Pinpoint the cell where the given text exists, returning its [x, y] midpoint coordinate. 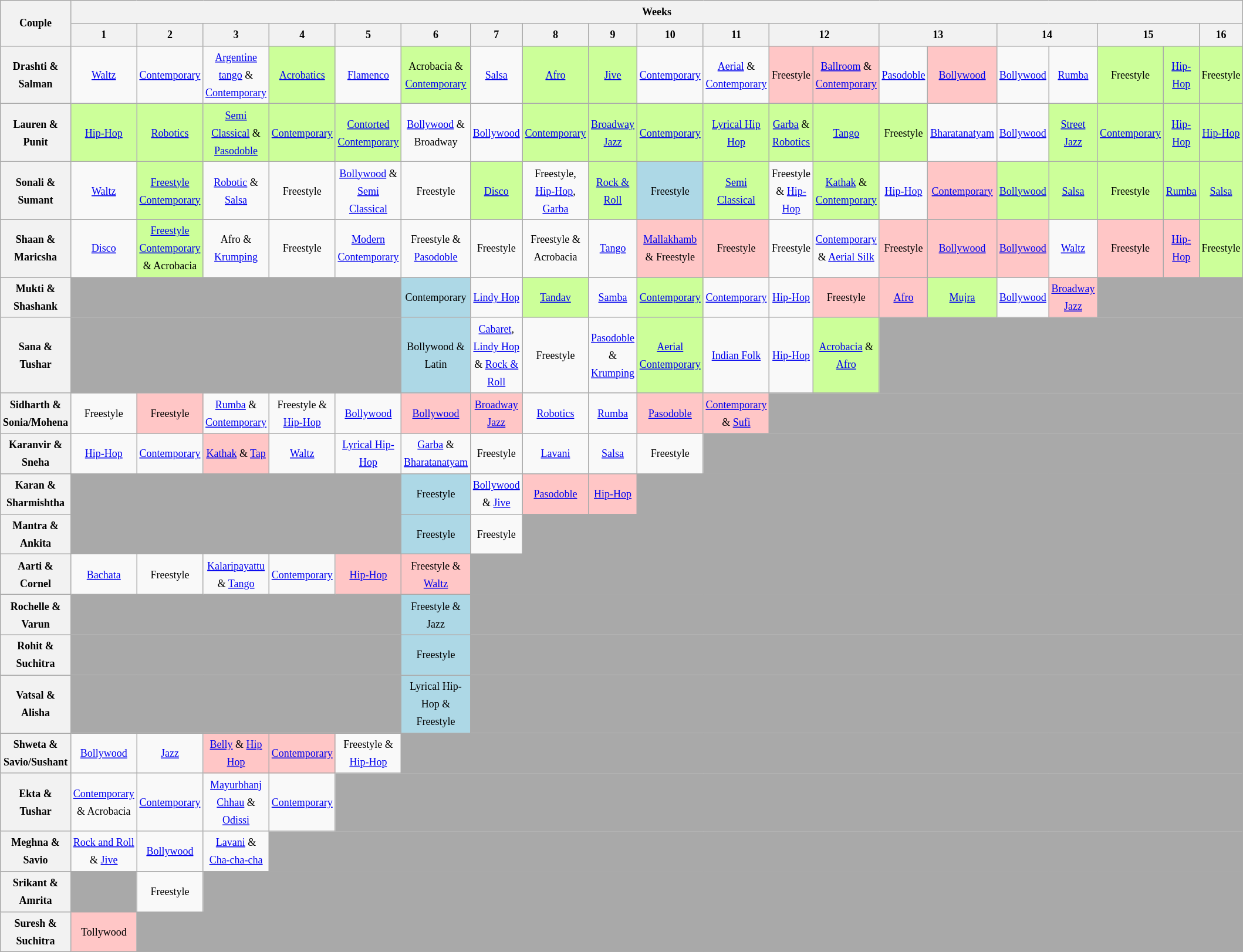
Couple [36, 23]
Freestyle & Waltz [436, 575]
Street Jazz [1073, 133]
Cabaret, Lindy Hop & Rock & Roll [496, 355]
Bollywood & Jive [496, 494]
Rock and Roll & Jive [103, 852]
3 [236, 34]
10 [670, 34]
Semi Classical & Pasodoble [236, 133]
Kalaripayattu & Tango [236, 575]
Kathak & Tap [236, 454]
Suresh & Suchitra [36, 931]
Bachata [103, 575]
Lindy Hop [496, 298]
Karan & Sharmishtha [36, 494]
Modern Contemporary [369, 249]
Mayurbhanj Chhau & Odissi [236, 802]
Srikant & Amrita [36, 892]
Drashti & Salman [36, 75]
Garba & Robotics [791, 133]
Sana & Tushar [36, 355]
Lavani & Cha-cha-cha [236, 852]
Mujra [962, 298]
Aerial & Contemporary [736, 75]
Tollywood [103, 931]
Jazz [170, 753]
Rock & Roll [613, 190]
8 [555, 34]
Freestyle & Jazz [436, 615]
Rochelle & Varun [36, 615]
Shweta & Savio/Sushant [36, 753]
15 [1148, 34]
Argentine tango & Contemporary [236, 75]
Acrobatics [302, 75]
1 [103, 34]
Kathak & Contemporary [846, 190]
2 [170, 34]
Contorted Contemporary [369, 133]
Acrobacia & Afro [846, 355]
Lavani [555, 454]
Vatsal & Alisha [36, 704]
Bollywood & Broadway [436, 133]
Acrobacia & Contemporary [436, 75]
Lyrical Hip-Hop & Freestyle [436, 704]
Lyrical Hip Hop [736, 133]
Lauren & Punit [36, 133]
Bollywood & Semi Classical [369, 190]
Afro & Krumping [236, 249]
6 [436, 34]
Sonali & Sumant [36, 190]
Indian Folk [736, 355]
Sidharth & Sonia/Mohena [36, 413]
Meghna & Savio [36, 852]
Ballroom & Contemporary [846, 75]
Robotic & Salsa [236, 190]
Contemporary & Sufi [736, 413]
4 [302, 34]
Freestyle & Acrobacia [555, 249]
Freestyle & Pasodoble [436, 249]
13 [938, 34]
Ekta &Tushar [36, 802]
Bollywood & Latin [436, 355]
Belly & Hip Hop [236, 753]
14 [1047, 34]
5 [369, 34]
16 [1221, 34]
Shaan & Maricsha [36, 249]
Samba [613, 298]
9 [613, 34]
Aerial Contemporary [670, 355]
Contemporary & Acrobacia [103, 802]
Freestyle Contemporary & Acrobacia [170, 249]
Garba & Bharatanatyam [436, 454]
Freestyle, Hip-Hop, Garba [555, 190]
Rumba & Contemporary [236, 413]
Karanvir & Sneha [36, 454]
Freestyle Contemporary [170, 190]
Aarti &Cornel [36, 575]
Lyrical Hip-Hop [369, 454]
Mantra & Ankita [36, 534]
Weeks [656, 12]
Bharatanatyam [962, 133]
Jive [613, 75]
11 [736, 34]
Tandav [555, 298]
Flamenco [369, 75]
Mallakhamb & Freestyle [670, 249]
Mukti & Shashank [36, 298]
7 [496, 34]
Contemporary & Aerial Silk [846, 249]
Semi Classical [736, 190]
12 [824, 34]
Rohit & Suchitra [36, 655]
Pasodoble & Krumping [613, 355]
